Output the (X, Y) coordinate of the center of the cell containing the given text.  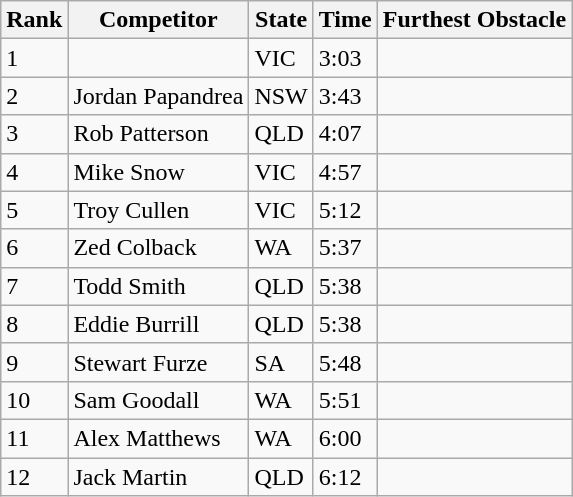
2 (34, 96)
SA (281, 362)
9 (34, 362)
Troy Cullen (158, 210)
4:07 (345, 134)
4 (34, 172)
5:12 (345, 210)
Rob Patterson (158, 134)
5:48 (345, 362)
Stewart Furze (158, 362)
7 (34, 286)
Eddie Burrill (158, 324)
Sam Goodall (158, 400)
Furthest Obstacle (474, 20)
Todd Smith (158, 286)
State (281, 20)
3 (34, 134)
6 (34, 248)
Jordan Papandrea (158, 96)
Alex Matthews (158, 438)
Competitor (158, 20)
8 (34, 324)
11 (34, 438)
5 (34, 210)
Time (345, 20)
3:03 (345, 58)
Mike Snow (158, 172)
5:37 (345, 248)
10 (34, 400)
Rank (34, 20)
1 (34, 58)
5:51 (345, 400)
Jack Martin (158, 477)
12 (34, 477)
Zed Colback (158, 248)
3:43 (345, 96)
6:12 (345, 477)
6:00 (345, 438)
4:57 (345, 172)
NSW (281, 96)
